Pinpoint the cell where the given text exists, returning its [X, Y] midpoint coordinate. 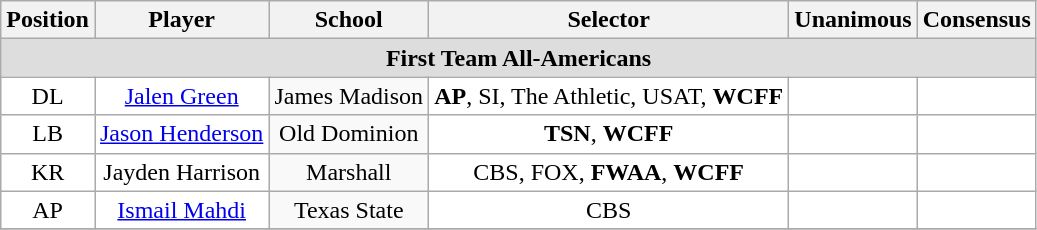
CBS [609, 210]
James Madison [349, 96]
First Team All-Americans [519, 58]
Jason Henderson [181, 134]
Jalen Green [181, 96]
Position [48, 20]
Consensus [976, 20]
CBS, FOX, FWAA, WCFF [609, 172]
LB [48, 134]
TSN, WCFF [609, 134]
DL [48, 96]
School [349, 20]
Unanimous [853, 20]
Marshall [349, 172]
Texas State [349, 210]
Jayden Harrison [181, 172]
KR [48, 172]
Player [181, 20]
AP, SI, The Athletic, USAT, WCFF [609, 96]
Ismail Mahdi [181, 210]
Selector [609, 20]
AP [48, 210]
Old Dominion [349, 134]
